Determine the [x, y] coordinate at the center of the cell enclosing the given text.  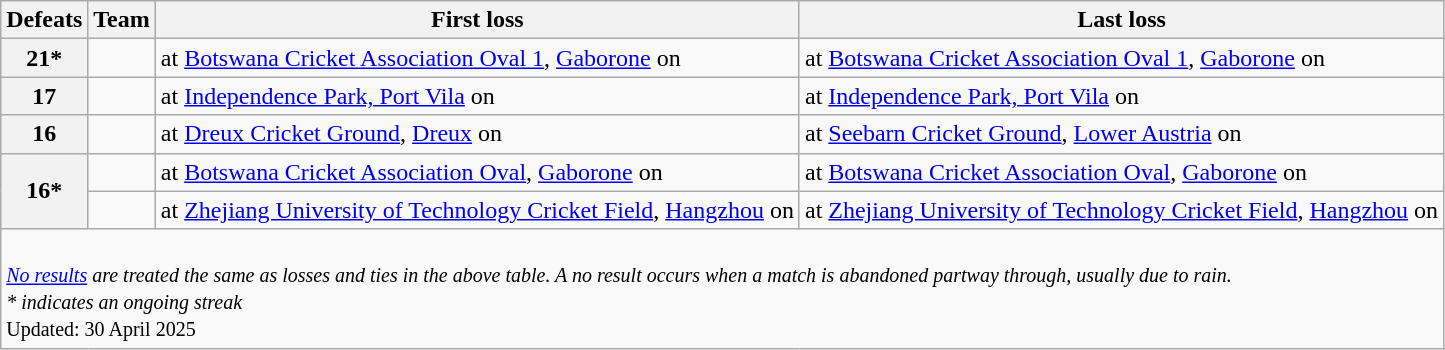
Team [122, 20]
at Dreux Cricket Ground, Dreux on [477, 134]
Last loss [1121, 20]
First loss [477, 20]
Defeats [44, 20]
21* [44, 58]
16 [44, 134]
16* [44, 191]
at Seebarn Cricket Ground, Lower Austria on [1121, 134]
17 [44, 96]
